Find where the given text appears and provide that cell's center as [X, Y] coordinate. 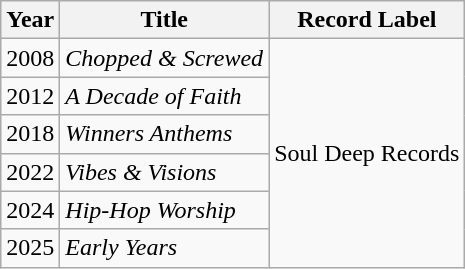
Chopped & Screwed [164, 58]
Soul Deep Records [367, 153]
Record Label [367, 20]
2022 [30, 172]
2008 [30, 58]
A Decade of Faith [164, 96]
Early Years [164, 248]
Winners Anthems [164, 134]
Hip-Hop Worship [164, 210]
Vibes & Visions [164, 172]
2012 [30, 96]
2018 [30, 134]
Year [30, 20]
Title [164, 20]
2025 [30, 248]
2024 [30, 210]
